For the text-containing cell, return its midpoint in [X, Y] coordinate format. 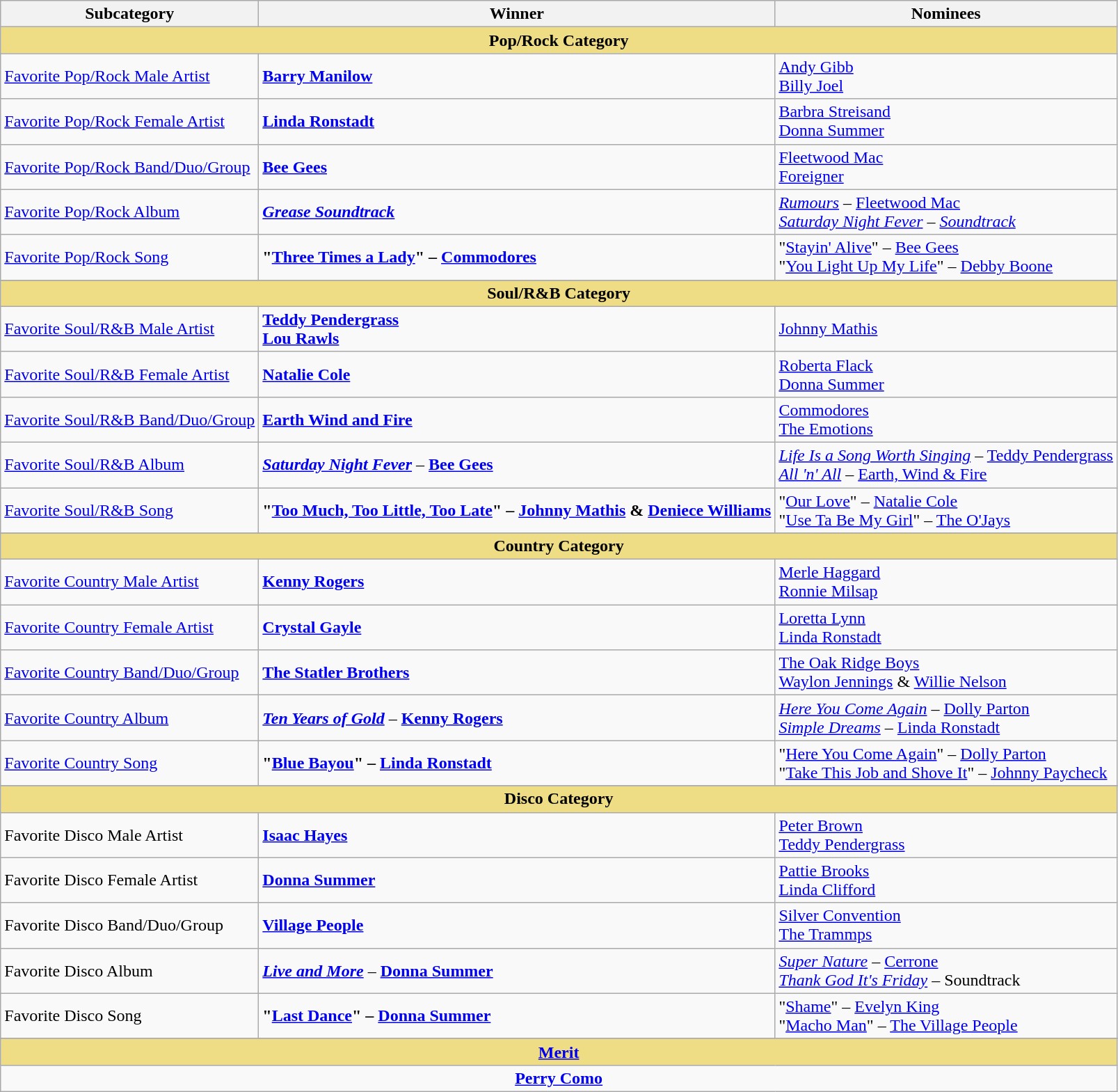
Linda Ronstadt [517, 121]
Favorite Country Album [129, 718]
Merit [559, 1052]
"Shame" – Evelyn King "Macho Man" – The Village People [946, 1016]
Barbra Streisand Donna Summer [946, 121]
Peter Brown Teddy Pendergrass [946, 835]
Favorite Disco Female Artist [129, 880]
Favorite Pop/Rock Song [129, 258]
Favorite Pop/Rock Band/Duo/Group [129, 167]
Pop/Rock Category [559, 40]
Fleetwood Mac Foreigner [946, 167]
Life Is a Song Worth Singing – Teddy Pendergrass All 'n' All – Earth, Wind & Fire [946, 465]
Barry Manilow [517, 77]
Grease Soundtrack [517, 212]
Favorite Disco Song [129, 1016]
Teddy Pendergrass Lou Rawls [517, 329]
Pattie Brooks Linda Clifford [946, 880]
Natalie Cole [517, 374]
Andy Gibb Billy Joel [946, 77]
Favorite Pop/Rock Female Artist [129, 121]
Village People [517, 926]
Favorite Disco Band/Duo/Group [129, 926]
Winner [517, 14]
Favorite Soul/R&B Song [129, 509]
Commodores The Emotions [946, 419]
Live and More – Donna Summer [517, 970]
The Statler Brothers [517, 672]
Kenny Rogers [517, 582]
"Here You Come Again" – Dolly Parton "Take This Job and Shove It" – Johnny Paycheck [946, 763]
Favorite Country Female Artist [129, 628]
Saturday Night Fever – Bee Gees [517, 465]
Favorite Soul/R&B Male Artist [129, 329]
Country Category [559, 546]
"Too Much, Too Little, Too Late" – Johnny Mathis & Deniece Williams [517, 509]
Isaac Hayes [517, 835]
"Three Times a Lady" – Commodores [517, 258]
Silver Convention The Trammps [946, 926]
Super Nature – Cerrone Thank God It's Friday – Soundtrack [946, 970]
Favorite Soul/R&B Album [129, 465]
Favorite Disco Album [129, 970]
Favorite Disco Male Artist [129, 835]
"Blue Bayou" – Linda Ronstadt [517, 763]
Roberta Flack Donna Summer [946, 374]
Loretta Lynn Linda Ronstadt [946, 628]
"Our Love" – Natalie Cole "Use Ta Be My Girl" – The O'Jays [946, 509]
Earth Wind and Fire [517, 419]
Perry Como [559, 1078]
Donna Summer [517, 880]
"Last Dance" – Donna Summer [517, 1016]
Favorite Country Song [129, 763]
Nominees [946, 14]
Favorite Country Band/Duo/Group [129, 672]
"Stayin' Alive" – Bee Gees "You Light Up My Life" – Debby Boone [946, 258]
The Oak Ridge Boys Waylon Jennings & Willie Nelson [946, 672]
Favorite Pop/Rock Album [129, 212]
Bee Gees [517, 167]
Subcategory [129, 14]
Favorite Soul/R&B Band/Duo/Group [129, 419]
Johnny Mathis [946, 329]
Favorite Pop/Rock Male Artist [129, 77]
Merle Haggard Ronnie Milsap [946, 582]
Crystal Gayle [517, 628]
Soul/R&B Category [559, 293]
Rumours – Fleetwood Mac Saturday Night Fever – Soundtrack [946, 212]
Favorite Soul/R&B Female Artist [129, 374]
Favorite Country Male Artist [129, 582]
Ten Years of Gold – Kenny Rogers [517, 718]
Here You Come Again – Dolly Parton Simple Dreams – Linda Ronstadt [946, 718]
Disco Category [559, 799]
